Search for the cell housing the specified text and yield its [X, Y] center coordinate. 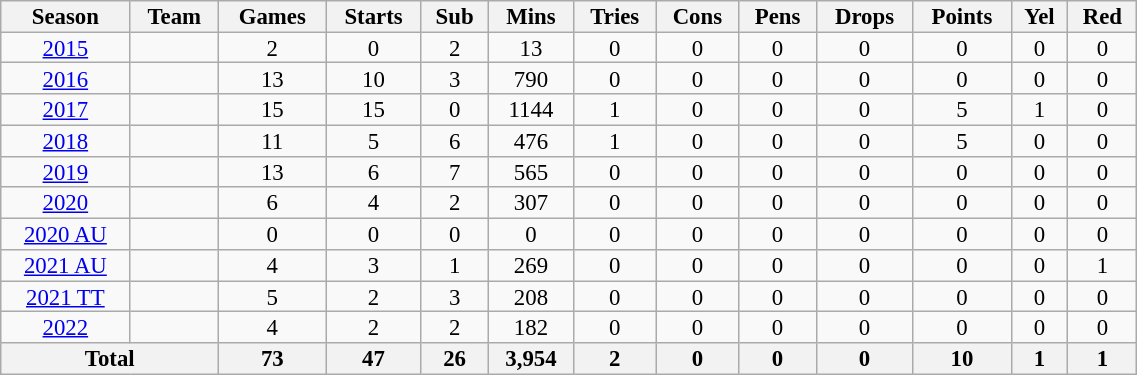
182 [530, 328]
Team [174, 16]
47 [374, 358]
2020 AU [66, 234]
Cons [698, 16]
2019 [66, 172]
2021 TT [66, 296]
Yel [1040, 16]
Red [1102, 16]
26 [454, 358]
2021 AU [66, 266]
Drops [864, 16]
2015 [66, 48]
Mins [530, 16]
Tries [615, 16]
Starts [374, 16]
Total [110, 358]
2020 [66, 204]
7 [454, 172]
307 [530, 204]
790 [530, 78]
2018 [66, 140]
Points [962, 16]
3,954 [530, 358]
476 [530, 140]
Pens [778, 16]
1144 [530, 110]
73 [272, 358]
2022 [66, 328]
208 [530, 296]
Season [66, 16]
11 [272, 140]
Sub [454, 16]
2016 [66, 78]
2017 [66, 110]
Games [272, 16]
269 [530, 266]
565 [530, 172]
